Provide the (X, Y) coordinate of the cell's center where the given text is located.  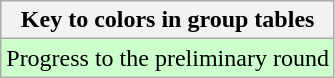
Progress to the preliminary round (168, 58)
Key to colors in group tables (168, 20)
